Output the (x, y) coordinate of the center of the cell containing the given text.  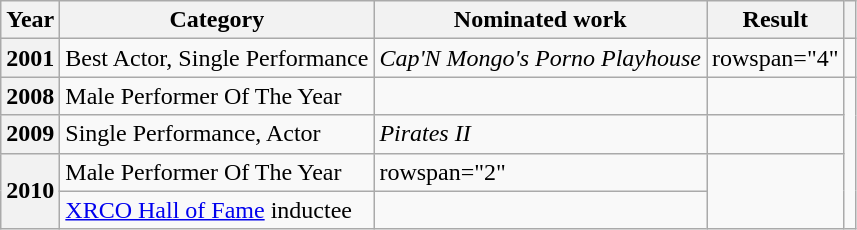
Best Actor, Single Performance (217, 58)
Category (217, 20)
2009 (30, 134)
rowspan="2" (540, 172)
Single Performance, Actor (217, 134)
rowspan="4" (775, 58)
2001 (30, 58)
2008 (30, 96)
Year (30, 20)
Pirates II (540, 134)
Cap'N Mongo's Porno Playhouse (540, 58)
XRCO Hall of Fame inductee (217, 210)
2010 (30, 191)
Nominated work (540, 20)
Result (775, 20)
